Output the (x, y) coordinate of the center of the cell containing the given text.  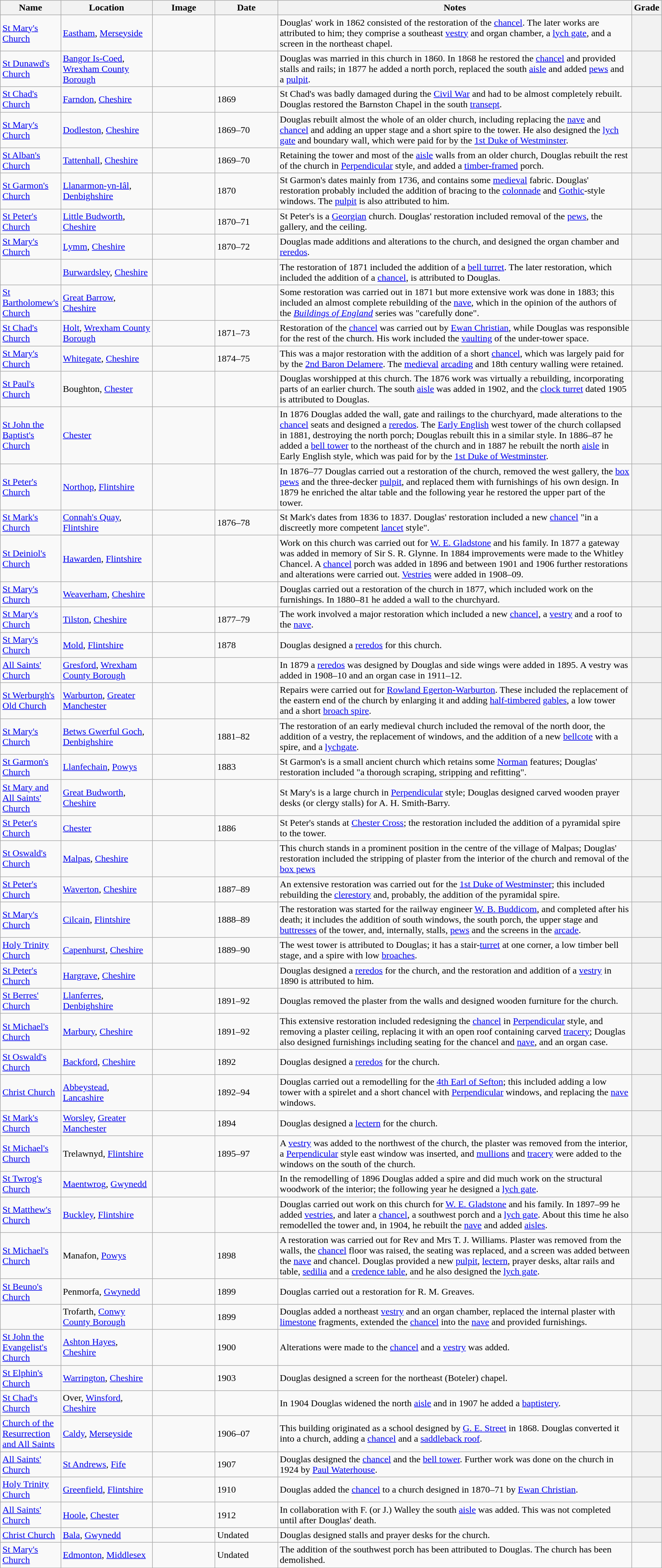
1876–78 (246, 523)
1894 (246, 1123)
Waverton, Cheshire (107, 889)
The addition of the southwest porch has been attributed to Douglas. The church has been demolished. (455, 1555)
Llanferres, Denbighshire (107, 1001)
Bala, Gwynedd (107, 1535)
Trelawnyd, Flintshire (107, 1154)
Douglas designed a reredos for this church. (455, 645)
Douglas designed a lectern for the church. (455, 1123)
1881–82 (246, 736)
St Matthew's Church (30, 1215)
This building originated as a school designed by G. E. Street in 1868. Douglas converted it into a church, adding a chancel and a saddleback roof. (455, 1434)
Alterations were made to the chancel and a vestry was added. (455, 1347)
Douglas carried out a restoration of the church in 1877, which included work on the furnishings. In 1880–81 he added a wall to the churchyard. (455, 594)
Eastham, Merseyside (107, 33)
Cilcain, Flintshire (107, 920)
1870 (246, 191)
1889–90 (246, 950)
Date (246, 8)
Marbury, Cheshire (107, 1031)
1898 (246, 1256)
Llanarmon-yn-Iâl, Denbighshire (107, 191)
Holt, Wrexham County Borough (107, 333)
St Werburgh's Old Church (30, 701)
1886 (246, 828)
Bangor Is-Coed, Wrexham County Borough (107, 69)
Buckley, Flintshire (107, 1215)
Douglas designed a reredos for the church, and the restoration and addition of a vestry in 1890 is attributed to him. (455, 976)
1870–71 (246, 222)
Dodleston, Cheshire (107, 130)
Name (30, 8)
Image (183, 8)
Manafon, Powys (107, 1256)
1883 (246, 767)
1892–94 (246, 1093)
St John the Baptist's Church (30, 435)
Connah's Quay, Flintshire (107, 523)
Northop, Flintshire (107, 487)
1888–89 (246, 920)
1895–97 (246, 1154)
Douglas carried out a restoration for R. M. Greaves. (455, 1292)
Malpas, Cheshire (107, 858)
Douglas added the chancel to a church designed in 1870–71 by Ewan Christian. (455, 1490)
Location (107, 8)
Warburton, Greater Manchester (107, 701)
Hargrave, Cheshire (107, 976)
Abbeystead, Lancashire (107, 1093)
1870–72 (246, 246)
Farndon, Cheshire (107, 100)
St Mark's dates from 1836 to 1837. Douglas' restoration included a new chancel "in a discreetly more competent lancet style". (455, 523)
Warrington, Cheshire (107, 1378)
St Mary's is a large church in Perpendicular style; Douglas designed carved wooden prayer desks (or clergy stalls) for A. H. Smith-Barry. (455, 797)
Douglas designed the chancel and the bell tower. Further work was done on the church in 1924 by Paul Waterhouse. (455, 1464)
Boughton, Chester (107, 389)
Little Budworth, Cheshire (107, 222)
Backford, Cheshire (107, 1062)
Grade (646, 8)
Whitegate, Cheshire (107, 358)
St Berres' Church (30, 1001)
1907 (246, 1464)
St Elphin's Church (30, 1378)
Weaverham, Cheshire (107, 594)
Tilston, Cheshire (107, 620)
The work involved a major restoration which included a new chancel, a vestry and a roof to the nave. (455, 620)
Maentwrog, Gwynedd (107, 1184)
1869 (246, 100)
1892 (246, 1062)
Llanfechain, Powys (107, 767)
Great Barrow, Cheshire (107, 302)
Notes (455, 8)
1912 (246, 1515)
1877–79 (246, 620)
Douglas made additions and alterations to the church, and designed the organ chamber and reredos. (455, 246)
Douglas designed a reredos for the church. (455, 1062)
St Deiniol's Church (30, 558)
1906–07 (246, 1434)
St Paul's Church (30, 389)
Trofarth, Conwy County Borough (107, 1316)
Ashton Hayes, Cheshire (107, 1347)
Tattenhall, Cheshire (107, 160)
Edmonton, Middlesex (107, 1555)
1900 (246, 1347)
Greenfield, Flintshire (107, 1490)
1878 (246, 645)
1903 (246, 1378)
Hoole, Chester (107, 1515)
Douglas designed a screen for the northeast (Boteler) chapel. (455, 1378)
Worsley, Greater Manchester (107, 1123)
St Andrews, Fife (107, 1464)
Douglas designed stalls and prayer desks for the church. (455, 1535)
In collaboration with F. (or J.) Walley the south aisle was added. This was not completed until after Douglas' death. (455, 1515)
St Mary and All Saints' Church (30, 797)
St Alban's Church (30, 160)
St Chad's was badly damaged during the Civil War and had to be almost completely rebuilt. Douglas restored the Barnston Chapel in the south transept. (455, 100)
Caldy, Merseyside (107, 1434)
1910 (246, 1490)
Great Budworth, Cheshire (107, 797)
1874–75 (246, 358)
St Bartholomew's Church (30, 302)
St Dunawd's Church (30, 69)
Burwardsley, Cheshire (107, 272)
St John the Evangelist's Church (30, 1347)
Capenhurst, Cheshire (107, 950)
Gresford, Wrexham County Borough (107, 670)
Hawarden, Flintshire (107, 558)
St Beuno's Church (30, 1292)
Mold, Flintshire (107, 645)
The west tower is attributed to Douglas; it has a stair-turret at one corner, a low timber bell stage, and a spire with low broaches. (455, 950)
St Peter's stands at Chester Cross; the restoration included the addition of a pyramidal spire to the tower. (455, 828)
In 1904 Douglas widened the north aisle and in 1907 he added a baptistery. (455, 1404)
In 1879 a reredos was designed by Douglas and side wings were added in 1895. A vestry was added in 1908–10 and an organ case in 1911–12. (455, 670)
Betws Gwerful Goch, Denbighshire (107, 736)
1871–73 (246, 333)
Penmorfa, Gwynedd (107, 1292)
St Twrog's Church (30, 1184)
Church of the Resurrection and All Saints (30, 1434)
St Peter's is a Georgian church. Douglas' restoration included removal of the pews, the gallery, and the ceiling. (455, 222)
1887–89 (246, 889)
Lymm, Cheshire (107, 246)
Douglas removed the plaster from the walls and designed wooden furniture for the church. (455, 1001)
Over, Winsford, Cheshire (107, 1404)
